Extract the (x, y) coordinate from the center of the cell holding the provided text.  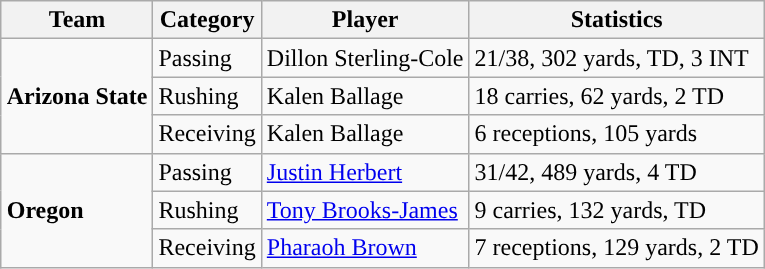
31/42, 489 yards, 4 TD (616, 172)
Team (77, 20)
Category (207, 20)
6 receptions, 105 yards (616, 134)
21/38, 302 yards, TD, 3 INT (616, 58)
Statistics (616, 20)
Oregon (77, 210)
18 carries, 62 yards, 2 TD (616, 96)
Player (365, 20)
Arizona State (77, 96)
Pharaoh Brown (365, 248)
Justin Herbert (365, 172)
9 carries, 132 yards, TD (616, 210)
Tony Brooks-James (365, 210)
Dillon Sterling-Cole (365, 58)
7 receptions, 129 yards, 2 TD (616, 248)
